Scan for the cell matching the given text and deliver its (X, Y) coordinate at center. 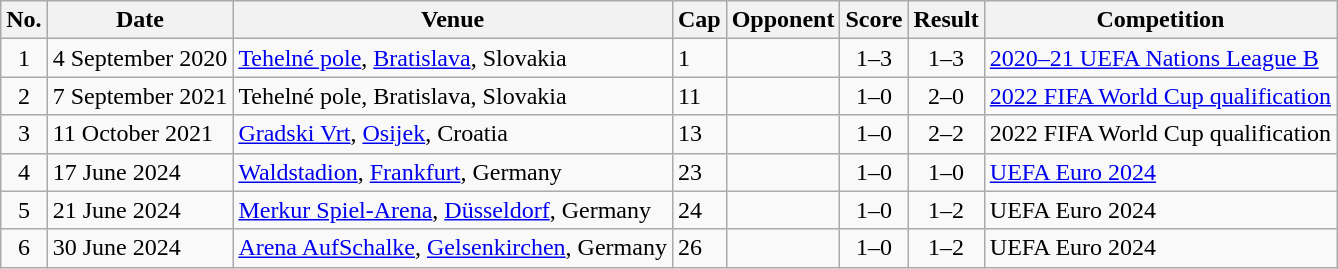
6 (24, 248)
Gradski Vrt, Osijek, Croatia (453, 134)
11 (699, 96)
2 (24, 96)
2020–21 UEFA Nations League B (1160, 58)
30 June 2024 (140, 248)
24 (699, 210)
13 (699, 134)
Venue (453, 20)
2–0 (946, 96)
Cap (699, 20)
21 June 2024 (140, 210)
26 (699, 248)
No. (24, 20)
Merkur Spiel-Arena, Düsseldorf, Germany (453, 210)
Result (946, 20)
Opponent (783, 20)
17 June 2024 (140, 172)
Arena AufSchalke, Gelsenkirchen, Germany (453, 248)
4 (24, 172)
Date (140, 20)
4 September 2020 (140, 58)
Competition (1160, 20)
7 September 2021 (140, 96)
Waldstadion, Frankfurt, Germany (453, 172)
Score (874, 20)
23 (699, 172)
2–2 (946, 134)
3 (24, 134)
5 (24, 210)
11 October 2021 (140, 134)
